Detect which cell encompasses the target text, then output its (X, Y) center coordinate. 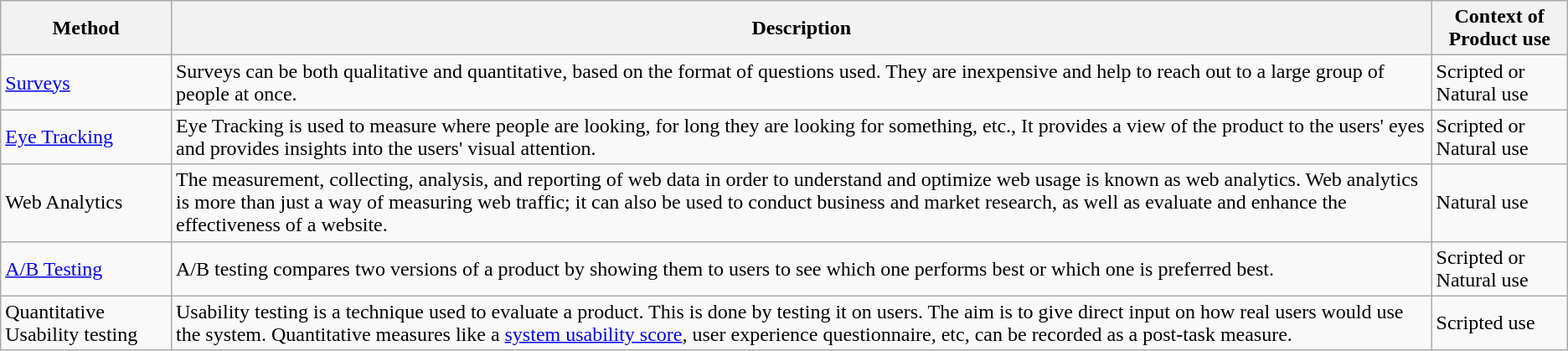
Quantitative Usability testing (86, 323)
Method (86, 28)
Surveys (86, 82)
Eye Tracking (86, 137)
Web Analytics (86, 203)
Context of Product use (1499, 28)
Description (801, 28)
Natural use (1499, 203)
Scripted use (1499, 323)
A/B testing compares two versions of a product by showing them to users to see which one performs best or which one is preferred best. (801, 268)
A/B Testing (86, 268)
Scripted or Natural use (1499, 268)
